Find where the given text appears and provide that cell's center as (X, Y) coordinate. 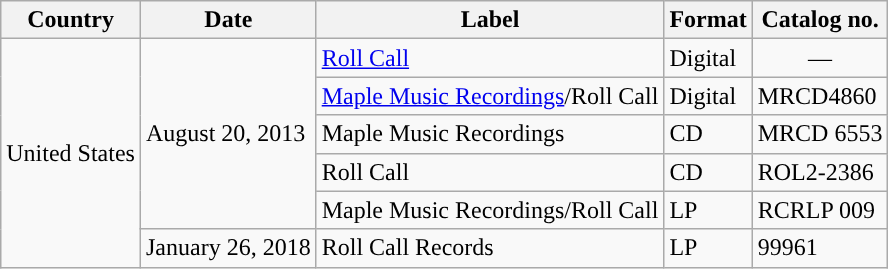
MRCD 6553 (820, 134)
Date (228, 20)
ROL2-2386 (820, 172)
Label (490, 20)
99961 (820, 248)
United States (71, 153)
Country (71, 20)
— (820, 58)
MRCD4860 (820, 96)
January 26, 2018 (228, 248)
August 20, 2013 (228, 134)
Catalog no. (820, 20)
Maple Music Recordings (490, 134)
RCRLP 009 (820, 210)
Format (708, 20)
Roll Call Records (490, 248)
